Capture the cell that displays the provided text and extract its [x, y] central coordinate. 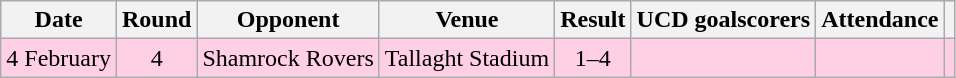
Attendance [880, 20]
Result [593, 20]
Shamrock Rovers [288, 58]
Venue [466, 20]
Date [59, 20]
4 [156, 58]
1–4 [593, 58]
4 February [59, 58]
UCD goalscorers [724, 20]
Round [156, 20]
Opponent [288, 20]
Tallaght Stadium [466, 58]
